For the text-containing cell, return its midpoint in (X, Y) coordinate format. 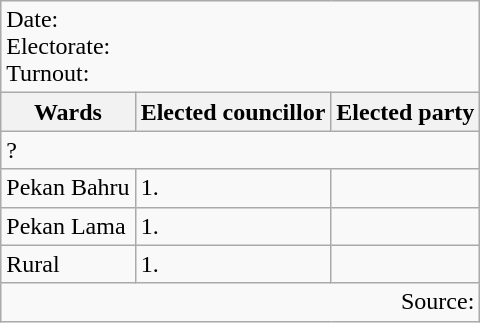
? (240, 150)
Wards (68, 112)
Date: Electorate: Turnout: (240, 47)
Elected party (406, 112)
Elected councillor (233, 112)
Source: (240, 302)
Pekan Bahru (68, 188)
Rural (68, 264)
Pekan Lama (68, 226)
